Provide the (X, Y) coordinate of the cell's center where the given text is located.  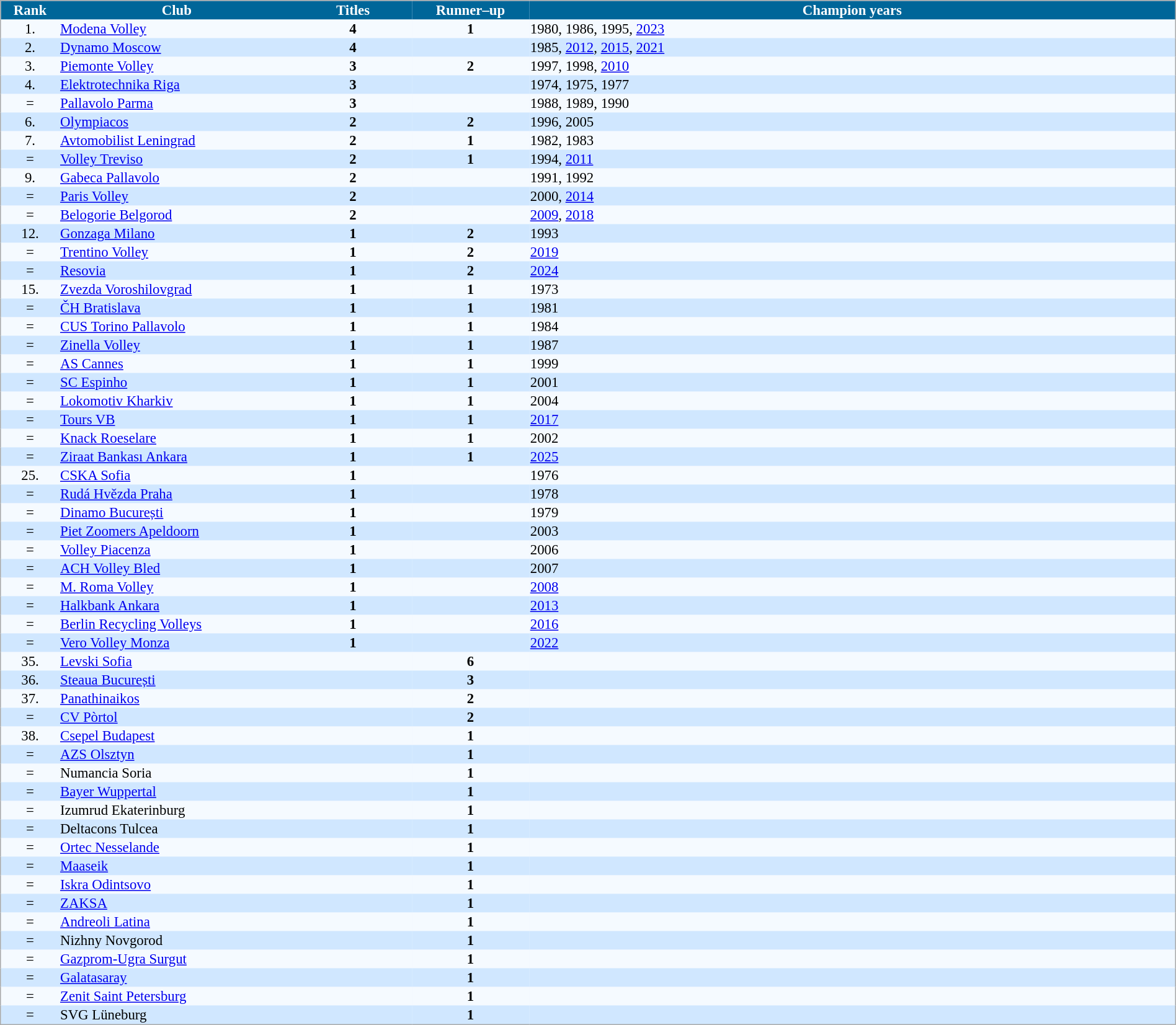
ACH Volley Bled (176, 569)
Galatasaray (176, 978)
36. (30, 680)
CUS Torino Pallavolo (176, 327)
Nizhny Novgorod (176, 941)
6 (470, 662)
15. (30, 290)
Vero Volley Monza (176, 643)
1979 (852, 513)
Knack Roeselare (176, 438)
Elektrotechnika Riga (176, 85)
Zinella Volley (176, 345)
Rudá Hvězda Praha (176, 494)
3. (30, 66)
Rank (30, 10)
2006 (852, 550)
Dinamo București (176, 513)
2017 (852, 420)
Gazprom-Ugra Surgut (176, 959)
37. (30, 699)
2013 (852, 606)
Paris Volley (176, 197)
1978 (852, 494)
SC Espinho (176, 383)
Berlin Recycling Volleys (176, 624)
7. (30, 141)
Champion years (852, 10)
Maaseik (176, 866)
2. (30, 48)
1980, 1986, 1995, 2023 (852, 29)
Halkbank Ankara (176, 606)
Levski Sofia (176, 662)
2025 (852, 457)
6. (30, 122)
AZS Olsztyn (176, 755)
2002 (852, 438)
1973 (852, 290)
Tours VB (176, 420)
Ziraat Bankası Ankara (176, 457)
1981 (852, 308)
12. (30, 234)
Belogorie Belgorod (176, 215)
1997, 1998, 2010 (852, 66)
1976 (852, 476)
Deltacons Tulcea (176, 829)
Trentino Volley (176, 252)
Club (176, 10)
1984 (852, 327)
2016 (852, 624)
1994, 2011 (852, 159)
Zvezda Voroshilovgrad (176, 290)
ČH Bratislava (176, 308)
SVG Lüneburg (176, 1016)
1982, 1983 (852, 141)
Piemonte Volley (176, 66)
Titles (352, 10)
CSKA Sofia (176, 476)
Izumrud Ekaterinburg (176, 810)
1974, 1975, 1977 (852, 85)
Resovia (176, 271)
ZAKSA (176, 903)
1993 (852, 234)
AS Cannes (176, 364)
1985, 2012, 2015, 2021 (852, 48)
Steaua București (176, 680)
2003 (852, 531)
2001 (852, 383)
Bayer Wuppertal (176, 792)
2024 (852, 271)
Olympiacos (176, 122)
35. (30, 662)
Piet Zoomers Apeldoorn (176, 531)
CV Pòrtol (176, 717)
2022 (852, 643)
1987 (852, 345)
Ortec Nesselande (176, 848)
Runner–up (470, 10)
2000, 2014 (852, 197)
Numancia Soria (176, 773)
Volley Piacenza (176, 550)
2008 (852, 587)
Modena Volley (176, 29)
2009, 2018 (852, 215)
Lokomotiv Kharkiv (176, 401)
Andreoli Latina (176, 922)
Zenit Saint Petersburg (176, 996)
1988, 1989, 1990 (852, 104)
Iskra Odintsovo (176, 885)
9. (30, 178)
2004 (852, 401)
1. (30, 29)
4. (30, 85)
Csepel Budapest (176, 736)
Gabeca Pallavolo (176, 178)
Pallavolo Parma (176, 104)
M. Roma Volley (176, 587)
Panathinaikos (176, 699)
2019 (852, 252)
Avtomobilist Leningrad (176, 141)
Dynamo Moscow (176, 48)
1991, 1992 (852, 178)
38. (30, 736)
25. (30, 476)
1999 (852, 364)
2007 (852, 569)
1996, 2005 (852, 122)
Volley Treviso (176, 159)
Gonzaga Milano (176, 234)
